Find where the given text appears and provide that cell's center as (x, y) coordinate. 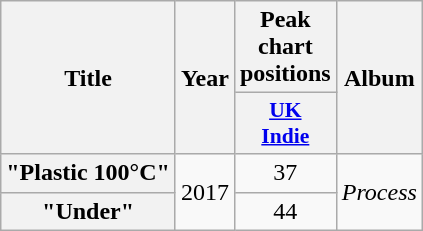
Process (379, 192)
44 (285, 211)
Album (379, 78)
Peak chart positions (285, 47)
UKIndie (285, 124)
Title (88, 78)
Year (204, 78)
37 (285, 173)
"Plastic 100°C" (88, 173)
2017 (204, 192)
"Under" (88, 211)
